Search for the cell housing the specified text and yield its [x, y] center coordinate. 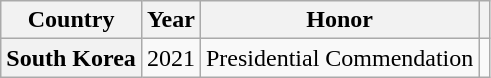
South Korea [72, 58]
Honor [339, 20]
2021 [170, 58]
Year [170, 20]
Country [72, 20]
Presidential Commendation [339, 58]
